Determine the [X, Y] coordinate at the center of the cell enclosing the given text.  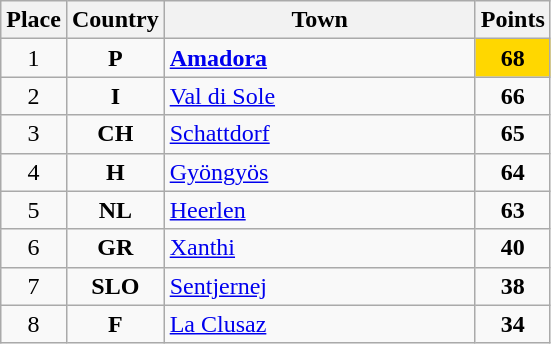
66 [512, 96]
7 [34, 286]
Gyöngyös [320, 172]
CH [115, 134]
F [115, 324]
3 [34, 134]
8 [34, 324]
GR [115, 248]
I [115, 96]
2 [34, 96]
68 [512, 58]
La Clusaz [320, 324]
Val di Sole [320, 96]
Heerlen [320, 210]
Schattdorf [320, 134]
P [115, 58]
NL [115, 210]
40 [512, 248]
Sentjernej [320, 286]
Points [512, 20]
4 [34, 172]
H [115, 172]
65 [512, 134]
Town [320, 20]
SLO [115, 286]
6 [34, 248]
5 [34, 210]
38 [512, 286]
Place [34, 20]
63 [512, 210]
64 [512, 172]
Country [115, 20]
Amadora [320, 58]
1 [34, 58]
Xanthi [320, 248]
34 [512, 324]
